For the text-containing cell, return its midpoint in (x, y) coordinate format. 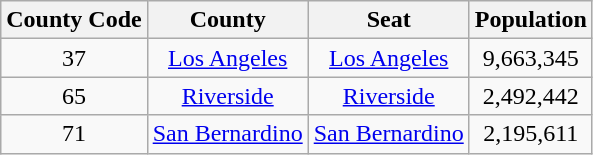
2,492,442 (530, 96)
9,663,345 (530, 58)
Population (530, 20)
37 (74, 58)
Seat (388, 20)
County (228, 20)
2,195,611 (530, 134)
County Code (74, 20)
65 (74, 96)
71 (74, 134)
